Extract the (X, Y) coordinate from the center of the cell holding the provided text.  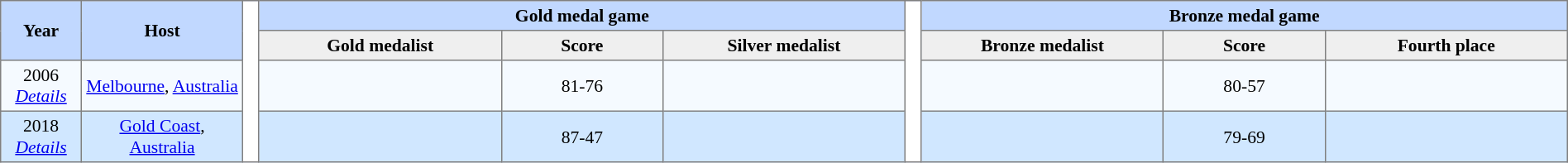
2018Details (41, 137)
Host (162, 31)
2006Details (41, 86)
Bronze medalist (1042, 46)
87-47 (582, 137)
80-57 (1244, 86)
79-69 (1244, 137)
81-76 (582, 86)
Gold Coast, Australia (162, 137)
Fourth place (1446, 46)
Silver medalist (784, 46)
Gold medal game (582, 16)
Melbourne, Australia (162, 86)
Year (41, 31)
Bronze medal game (1244, 16)
Gold medalist (380, 46)
